Provide the (x, y) coordinate of the cell's center where the given text is located.  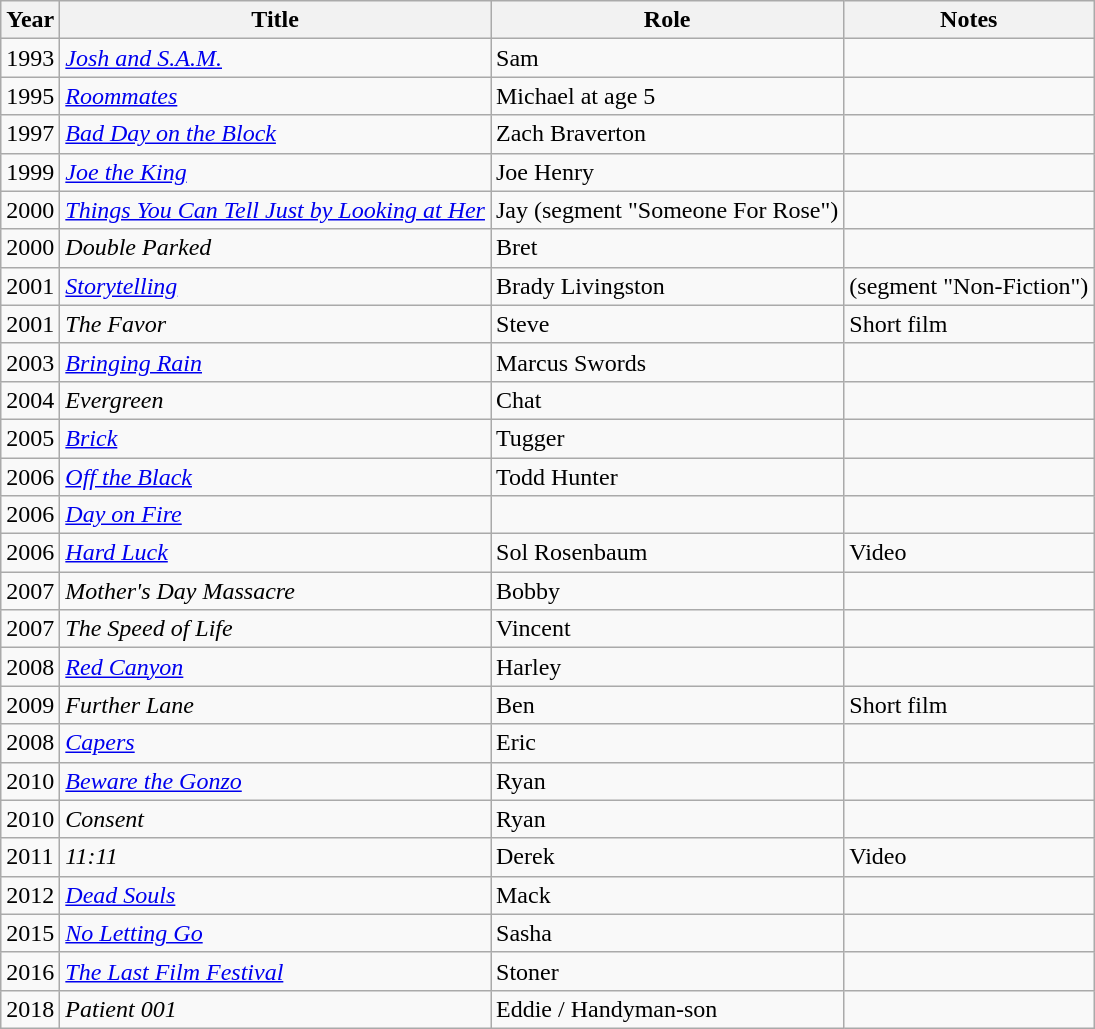
Eddie / Handyman-son (666, 1009)
Todd Hunter (666, 477)
2011 (30, 857)
Year (30, 20)
Eric (666, 743)
2016 (30, 971)
2015 (30, 933)
1997 (30, 134)
Bobby (666, 591)
Capers (276, 743)
Beware the Gonzo (276, 781)
The Speed of Life (276, 629)
Tugger (666, 438)
2003 (30, 362)
Joe the King (276, 172)
Brick (276, 438)
The Favor (276, 324)
1995 (30, 96)
No Letting Go (276, 933)
Things You Can Tell Just by Looking at Her (276, 210)
Joe Henry (666, 172)
Vincent (666, 629)
Sam (666, 58)
Dead Souls (276, 895)
Red Canyon (276, 667)
Mack (666, 895)
Sol Rosenbaum (666, 553)
Hard Luck (276, 553)
Patient 001 (276, 1009)
Stoner (666, 971)
Bad Day on the Block (276, 134)
Roommates (276, 96)
Notes (969, 20)
The Last Film Festival (276, 971)
Mother's Day Massacre (276, 591)
2004 (30, 400)
2018 (30, 1009)
Day on Fire (276, 515)
Harley (666, 667)
Bret (666, 248)
Steve (666, 324)
Evergreen (276, 400)
1999 (30, 172)
Consent (276, 819)
Sasha (666, 933)
1993 (30, 58)
(segment "Non-Fiction") (969, 286)
Off the Black (276, 477)
Storytelling (276, 286)
Derek (666, 857)
2005 (30, 438)
11:11 (276, 857)
Marcus Swords (666, 362)
Further Lane (276, 705)
2009 (30, 705)
Ben (666, 705)
Chat (666, 400)
Title (276, 20)
Jay (segment "Someone For Rose") (666, 210)
Bringing Rain (276, 362)
Role (666, 20)
Double Parked (276, 248)
Josh and S.A.M. (276, 58)
Zach Braverton (666, 134)
Brady Livingston (666, 286)
2012 (30, 895)
Michael at age 5 (666, 96)
